Output the [x, y] coordinate of the center of the cell containing the given text.  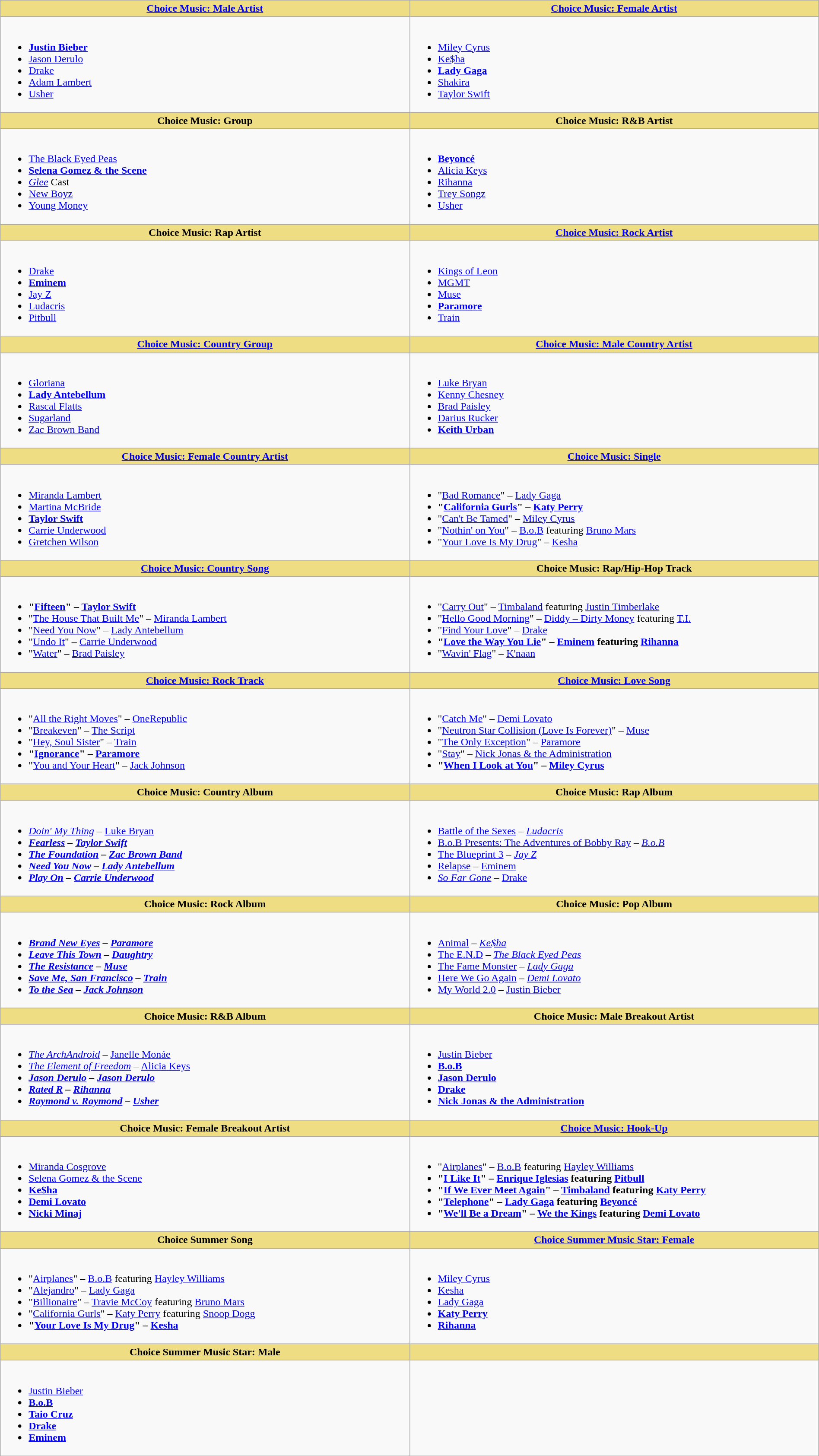
Justin BieberB.o.BTaio CruzDrakeEminem [205, 1408]
Choice Music: Rock Artist [614, 232]
Luke BryanKenny ChesneyBrad PaisleyDarius RuckerKeith Urban [614, 400]
Battle of the Sexes – LudacrisB.o.B Presents: The Adventures of Bobby Ray – B.o.BThe Blueprint 3 – Jay ZRelapse – EminemSo Far Gone – Drake [614, 849]
BeyoncéAlicia KeysRihannaTrey SongzUsher [614, 176]
Choice Music: Rock Album [205, 904]
Choice Music: Hook-Up [614, 1128]
Choice Music: Country Group [205, 344]
GlorianaLady AntebellumRascal FlattsSugarlandZac Brown Band [205, 400]
Choice Music: Male Artist [205, 9]
Choice Music: Rap Artist [205, 232]
Choice Music: Male Country Artist [614, 344]
Choice Summer Music Star: Female [614, 1240]
Choice Music: Rap/Hip-Hop Track [614, 568]
Choice Music: Pop Album [614, 904]
Miley CyrusKeshaLady GagaKaty PerryRihanna [614, 1296]
Choice Summer Music Star: Male [205, 1352]
Doin' My Thing – Luke BryanFearless – Taylor SwiftThe Foundation – Zac Brown BandNeed You Now – Lady AntebellumPlay On – Carrie Underwood [205, 849]
Choice Music: Male Breakout Artist [614, 1016]
Choice Summer Song [205, 1240]
Justin BieberJason DeruloDrakeAdam LambertUsher [205, 65]
The Black Eyed PeasSelena Gomez & the SceneGlee CastNew BoyzYoung Money [205, 176]
Choice Music: Country Song [205, 568]
Choice Music: Love Song [614, 680]
Miranda LambertMartina McBrideTaylor SwiftCarrie UnderwoodGretchen Wilson [205, 512]
Choice Music: Rap Album [614, 792]
Choice Music: Single [614, 456]
Choice Music: Country Album [205, 792]
"All the Right Moves" – OneRepublic"Breakeven" – The Script"Hey, Soul Sister" – Train"Ignorance" – Paramore"You and Your Heart" – Jack Johnson [205, 736]
Choice Music: Female Country Artist [205, 456]
Brand New Eyes – ParamoreLeave This Town – DaughtryThe Resistance – MuseSave Me, San Francisco – TrainTo the Sea – Jack Johnson [205, 960]
Choice Music: Group [205, 121]
Choice Music: Female Breakout Artist [205, 1128]
Animal – Ke$haThe E.N.D – The Black Eyed PeasThe Fame Monster – Lady GagaHere We Go Again – Demi LovatoMy World 2.0 – Justin Bieber [614, 960]
Kings of LeonMGMTMuseParamoreTrain [614, 289]
Justin BieberB.o.BJason DeruloDrakeNick Jonas & the Administration [614, 1072]
Choice Music: R&B Artist [614, 121]
Miranda CosgroveSelena Gomez & the SceneKe$haDemi LovatoNicki Minaj [205, 1184]
DrakeEminemJay ZLudacrisPitbull [205, 289]
Choice Music: Female Artist [614, 9]
Miley CyrusKe$haLady GagaShakiraTaylor Swift [614, 65]
Choice Music: Rock Track [205, 680]
Choice Music: R&B Album [205, 1016]
"Fifteen" – Taylor Swift"The House That Built Me" – Miranda Lambert"Need You Now" – Lady Antebellum"Undo It" – Carrie Underwood"Water" – Brad Paisley [205, 624]
The ArchAndroid – Janelle MonáeThe Element of Freedom – Alicia KeysJason Derulo – Jason DeruloRated R – RihannaRaymond v. Raymond – Usher [205, 1072]
